Identify which cell holds the provided text, then report its [x, y] central coordinate. 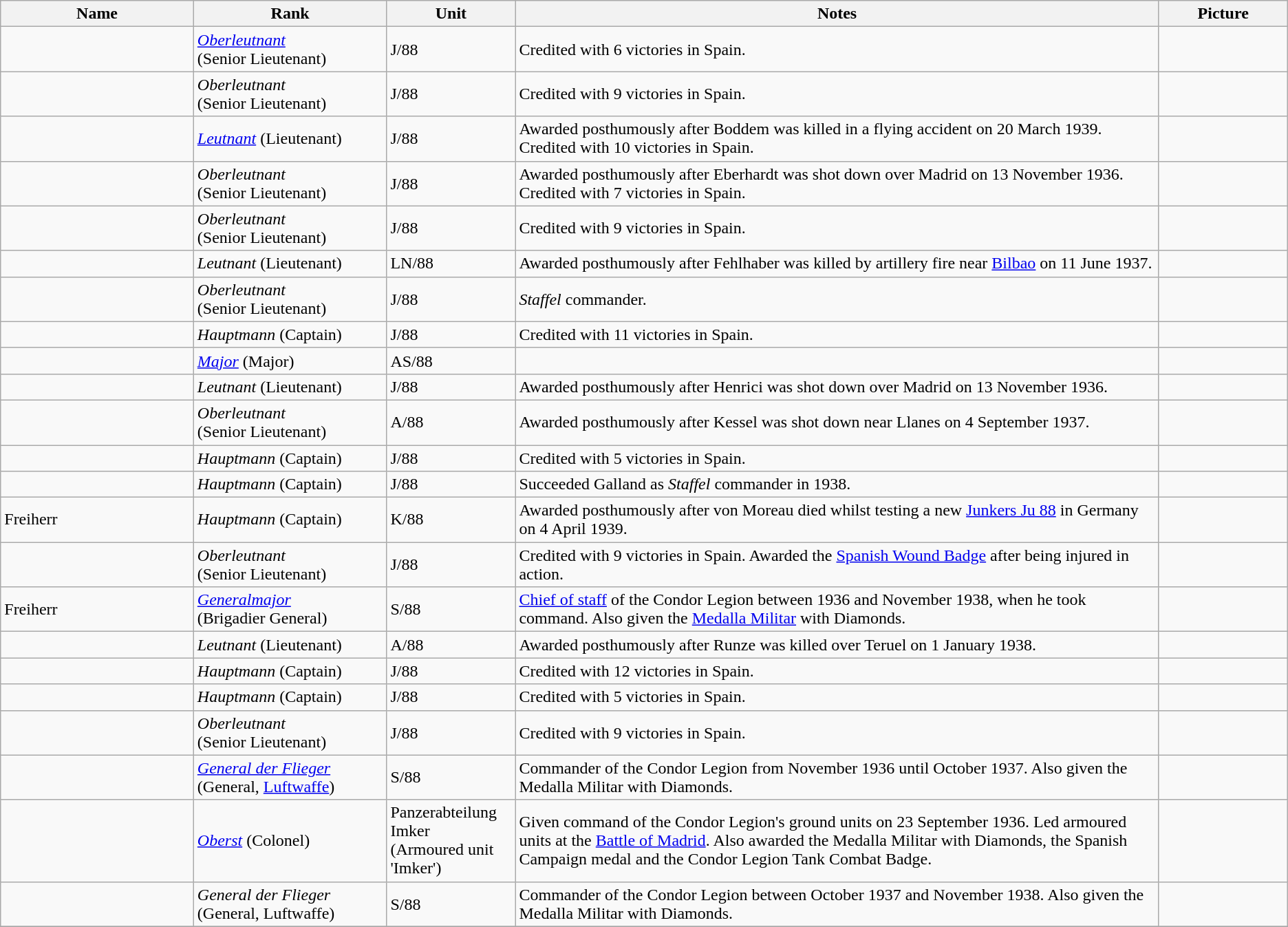
Picture [1223, 14]
K/88 [451, 520]
Notes [837, 14]
Rank [290, 14]
Commander of the Condor Legion from November 1936 until October 1937. Also given the Medalla Militar with Diamonds. [837, 778]
Name [98, 14]
Credited with 6 victories in Spain. [837, 50]
Credited with 12 victories in Spain. [837, 671]
Credited with 9 victories in Spain. Awarded the Spanish Wound Badge after being injured in action. [837, 564]
Unit [451, 14]
Panzerabteilung Imker(Armoured unit 'Imker') [451, 841]
Commander of the Condor Legion between October 1937 and November 1938. Also given the Medalla Militar with Diamonds. [837, 904]
Staffel commander. [837, 299]
LN/88 [451, 264]
Oberst (Colonel) [290, 841]
Major (Major) [290, 361]
Succeeded Galland as Staffel commander in 1938. [837, 484]
Credited with 11 victories in Spain. [837, 334]
Awarded posthumously after von Moreau died whilst testing a new Junkers Ju 88 in Germany on 4 April 1939. [837, 520]
Awarded posthumously after Kessel was shot down near Llanes on 4 September 1937. [837, 423]
Awarded posthumously after Runze was killed over Teruel on 1 January 1938. [837, 645]
AS/88 [451, 361]
Awarded posthumously after Henrici was shot down over Madrid on 13 November 1936. [837, 387]
Generalmajor (Brigadier General) [290, 610]
Chief of staff of the Condor Legion between 1936 and November 1938, when he took command. Also given the Medalla Militar with Diamonds. [837, 610]
Awarded posthumously after Fehlhaber was killed by artillery fire near Bilbao on 11 June 1937. [837, 264]
Awarded posthumously after Boddem was killed in a flying accident on 20 March 1939. Credited with 10 victories in Spain. [837, 139]
Awarded posthumously after Eberhardt was shot down over Madrid on 13 November 1936. Credited with 7 victories in Spain. [837, 183]
